Extract the (X, Y) coordinate from the center of the cell holding the provided text.  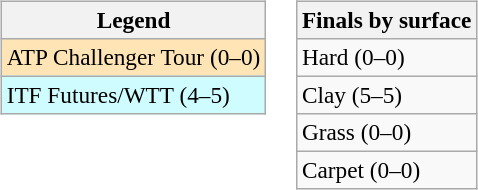
Hard (0–0) (387, 57)
ITF Futures/WTT (4–5) (133, 95)
ATP Challenger Tour (0–0) (133, 57)
Carpet (0–0) (387, 171)
Grass (0–0) (387, 133)
Legend (133, 20)
Finals by surface (387, 20)
Clay (5–5) (387, 95)
